Identify which cell holds the provided text, then report its [x, y] central coordinate. 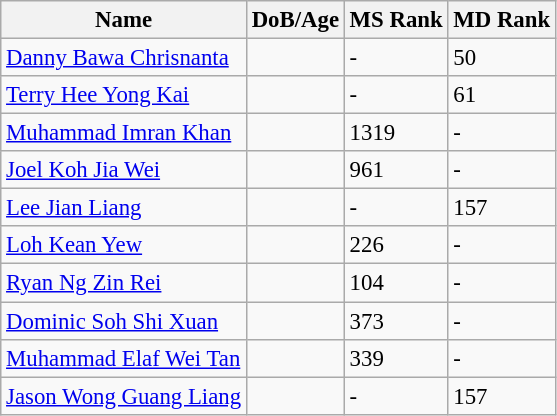
104 [396, 283]
50 [502, 58]
226 [396, 245]
961 [396, 170]
Muhammad Imran Khan [124, 133]
373 [396, 321]
Loh Kean Yew [124, 245]
Terry Hee Yong Kai [124, 95]
MS Rank [396, 20]
Joel Koh Jia Wei [124, 170]
Muhammad Elaf Wei Tan [124, 358]
Jason Wong Guang Liang [124, 396]
Ryan Ng Zin Rei [124, 283]
61 [502, 95]
MD Rank [502, 20]
1319 [396, 133]
DoB/Age [295, 20]
Danny Bawa Chrisnanta [124, 58]
Lee Jian Liang [124, 208]
Dominic Soh Shi Xuan [124, 321]
339 [396, 358]
Name [124, 20]
